Find where the given text appears and provide that cell's center as [X, Y] coordinate. 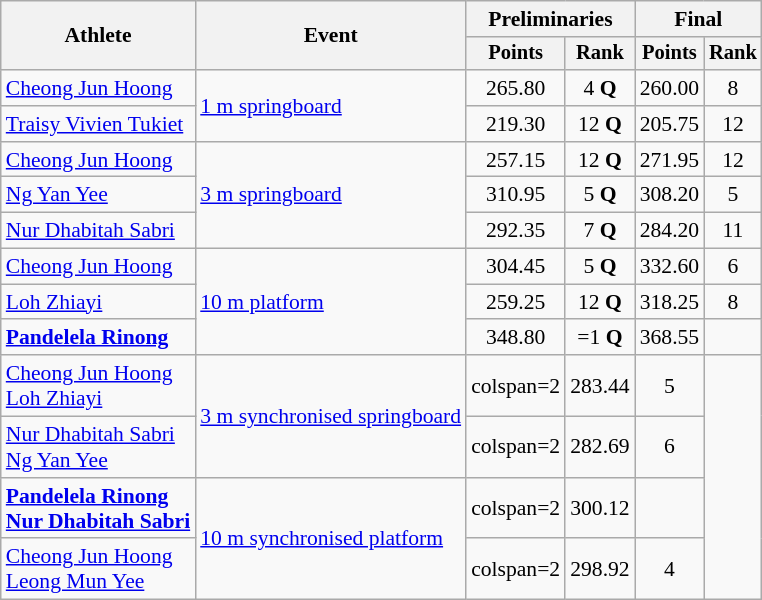
284.20 [670, 231]
10 m synchronised platform [330, 539]
265.80 [516, 88]
Ng Yan Yee [98, 195]
Final [698, 19]
Event [330, 36]
Pandelela Rinong [98, 338]
219.30 [516, 124]
348.80 [516, 338]
1 m springboard [330, 106]
3 m synchronised springboard [330, 416]
=1 Q [600, 338]
Preliminaries [550, 19]
3 m springboard [330, 196]
10 m platform [330, 302]
7 Q [600, 231]
260.00 [670, 88]
283.44 [600, 386]
298.92 [600, 570]
Loh Zhiayi [98, 302]
Cheong Jun HoongLeong Mun Yee [98, 570]
300.12 [600, 508]
Athlete [98, 36]
Nur Dhabitah Sabri [98, 231]
318.25 [670, 302]
Cheong Jun HoongLoh Zhiayi [98, 386]
292.35 [516, 231]
310.95 [516, 195]
Pandelela RinongNur Dhabitah Sabri [98, 508]
368.55 [670, 338]
Traisy Vivien Tukiet [98, 124]
259.25 [516, 302]
205.75 [670, 124]
304.45 [516, 267]
282.69 [600, 448]
4 [670, 570]
271.95 [670, 160]
257.15 [516, 160]
332.60 [670, 267]
4 Q [600, 88]
11 [733, 231]
308.20 [670, 195]
Nur Dhabitah SabriNg Yan Yee [98, 448]
